For the text-containing cell, return its midpoint in (X, Y) coordinate format. 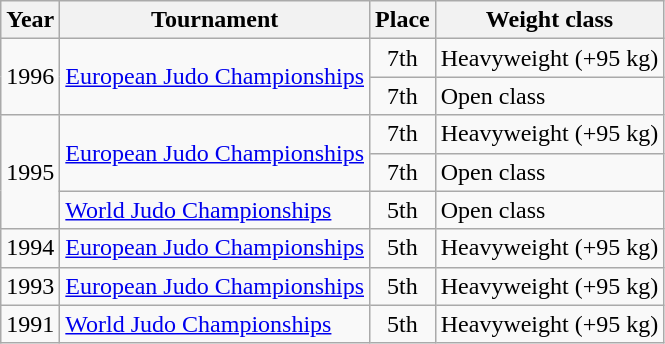
Weight class (550, 20)
1996 (30, 77)
Year (30, 20)
1994 (30, 248)
1991 (30, 324)
Place (403, 20)
1995 (30, 172)
Tournament (215, 20)
1993 (30, 286)
